Output the [x, y] coordinate of the center of the cell containing the given text.  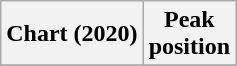
Peakposition [189, 34]
Chart (2020) [72, 34]
